From the cell containing the given text, extract its center point as [X, Y] coordinate. 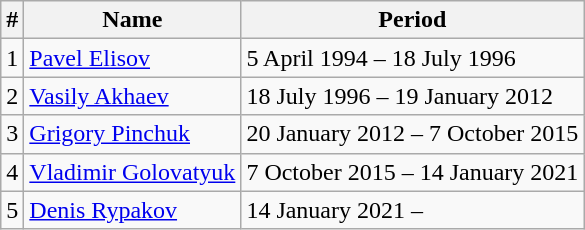
7 October 2015 – 14 January 2021 [412, 172]
20 January 2012 – 7 October 2015 [412, 134]
Period [412, 20]
5 [12, 210]
3 [12, 134]
Name [132, 20]
Vladimir Golovatyuk [132, 172]
5 April 1994 – 18 July 1996 [412, 58]
Pavel Elisov [132, 58]
Grigory Pinchuk [132, 134]
14 January 2021 – [412, 210]
2 [12, 96]
Denis Rypakov [132, 210]
# [12, 20]
1 [12, 58]
4 [12, 172]
Vasily Akhaev [132, 96]
18 July 1996 – 19 January 2012 [412, 96]
